Output the [x, y] coordinate of the center of the cell containing the given text.  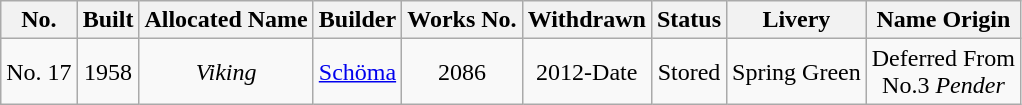
Status [688, 20]
Name Origin [943, 20]
Livery [797, 20]
Built [108, 20]
2086 [462, 72]
No. [39, 20]
Builder [357, 20]
1958 [108, 72]
Viking [226, 72]
Spring Green [797, 72]
Allocated Name [226, 20]
2012-Date [586, 72]
Stored [688, 72]
Schöma [357, 72]
No. 17 [39, 72]
Deferred FromNo.3 Pender [943, 72]
Works No. [462, 20]
Withdrawn [586, 20]
